Scan for the cell matching the given text and deliver its (X, Y) coordinate at center. 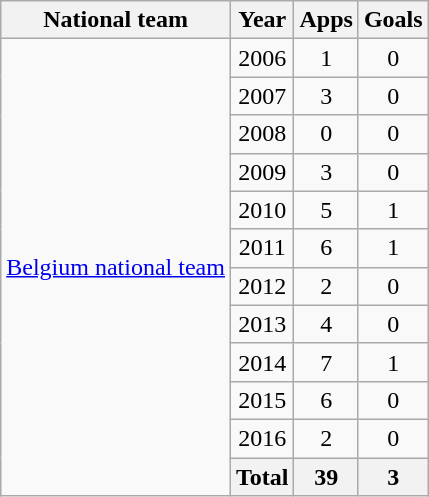
2013 (262, 324)
39 (326, 477)
2014 (262, 362)
Year (262, 20)
2009 (262, 172)
7 (326, 362)
Goals (393, 20)
2008 (262, 134)
Apps (326, 20)
2010 (262, 210)
2007 (262, 96)
Total (262, 477)
2006 (262, 58)
2015 (262, 400)
National team (116, 20)
2011 (262, 248)
2016 (262, 438)
4 (326, 324)
2012 (262, 286)
5 (326, 210)
Belgium national team (116, 268)
